Return the [X, Y] coordinate for the center point of the cell that contains the specified text.  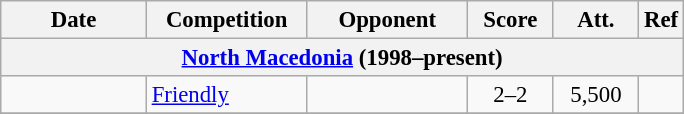
North Macedonia (1998–present) [342, 58]
Score [511, 20]
2–2 [511, 95]
5,500 [596, 95]
Friendly [226, 95]
Opponent [388, 20]
Date [74, 20]
Ref [662, 20]
Competition [226, 20]
Att. [596, 20]
